Return [X, Y] of the center of cell containing provided text 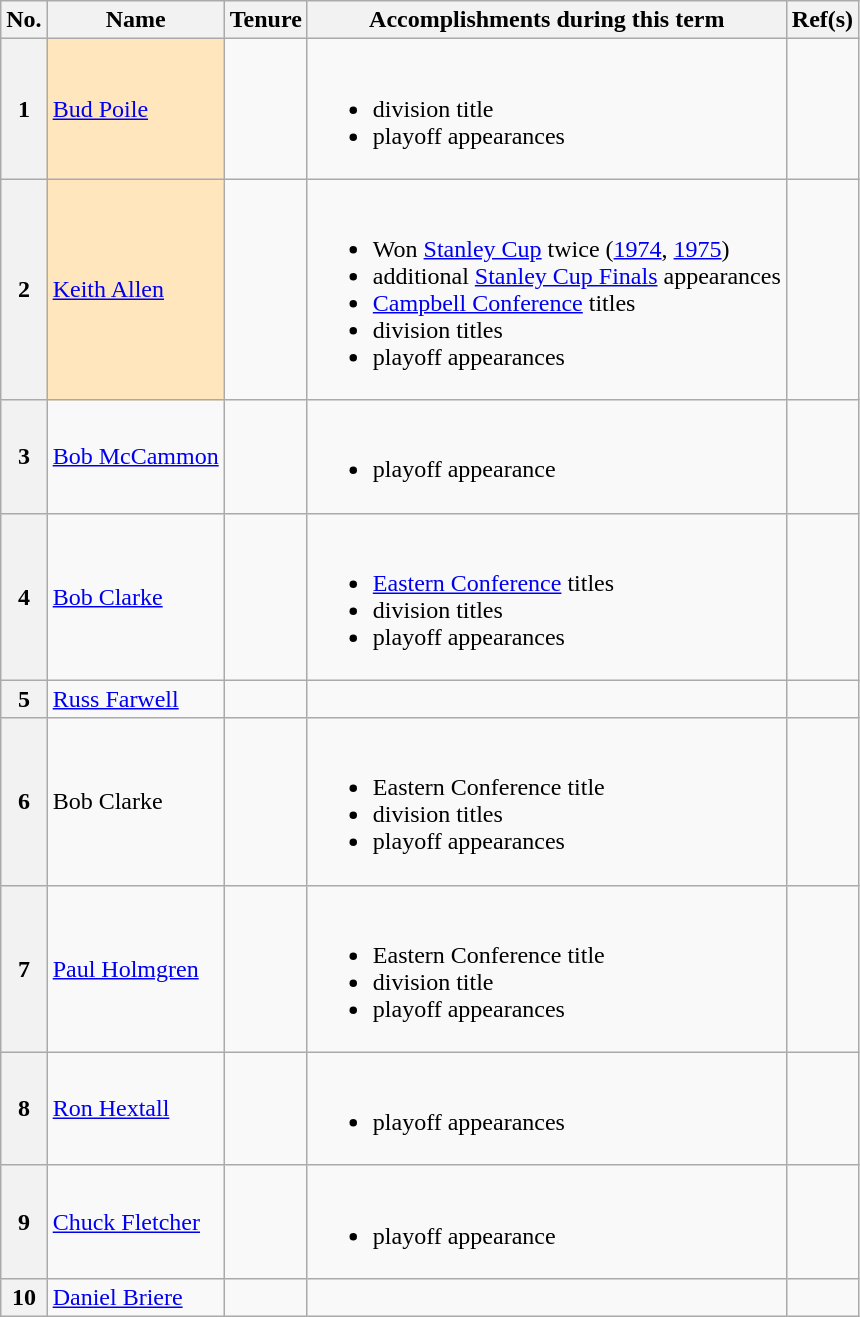
Accomplishments during this term [546, 20]
Bud Poile [136, 109]
5 [24, 699]
Keith Allen [136, 290]
10 [24, 1297]
8 [24, 1108]
Russ Farwell [136, 699]
Bob McCammon [136, 456]
Tenure [266, 20]
Won Stanley Cup twice (1974, 1975) additional Stanley Cup Finals appearances Campbell Conference titles division titles playoff appearances [546, 290]
4 [24, 596]
Ref(s) [822, 20]
1 [24, 109]
2 [24, 290]
3 [24, 456]
7 [24, 968]
6 [24, 802]
playoff appearances [546, 1108]
Chuck Fletcher [136, 1222]
9 [24, 1222]
Ron Hextall [136, 1108]
Eastern Conference title division titles playoff appearances [546, 802]
division title playoff appearances [546, 109]
Eastern Conference title division title playoff appearances [546, 968]
Eastern Conference titles division titles playoff appearances [546, 596]
No. [24, 20]
Daniel Briere [136, 1297]
Paul Holmgren [136, 968]
Name [136, 20]
